Pinpoint the cell where the given text exists, returning its (X, Y) midpoint coordinate. 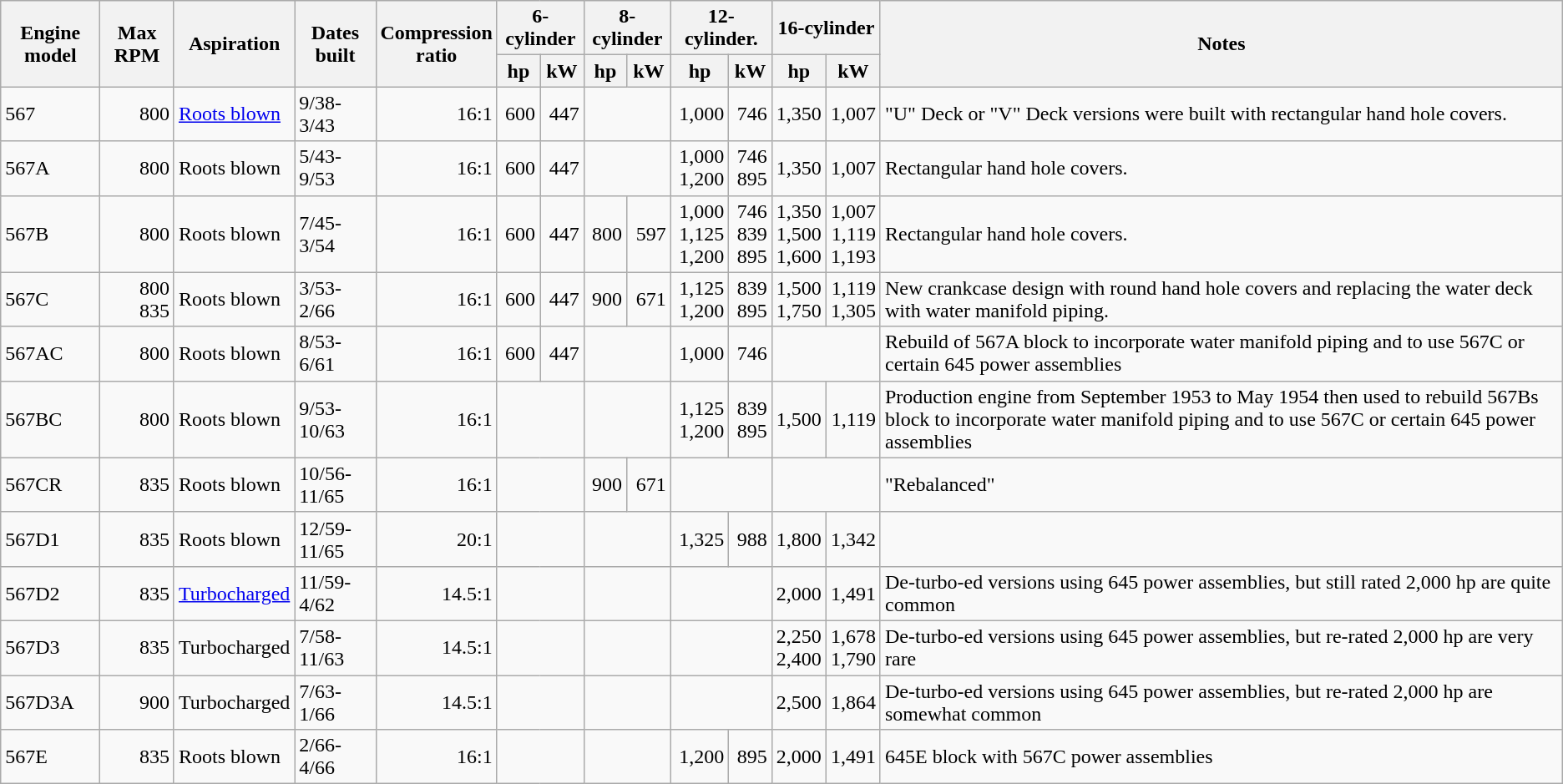
11/59-4/62 (336, 593)
1,800 (798, 539)
"U" Deck or "V" Deck versions were built with rectangular hand hole covers. (1221, 114)
567D3A (50, 701)
567A (50, 169)
New crankcase design with round hand hole covers and replacing the water deck with water manifold piping. (1221, 299)
567D2 (50, 593)
Compressionratio (436, 43)
8-cylinder (627, 28)
1,119 (853, 419)
7/63-1/66 (336, 701)
16-cylinder (826, 28)
Aspiration (234, 43)
3/53-2/66 (336, 299)
1,342 (853, 539)
800835 (137, 299)
9/53-10/63 (336, 419)
7/45-3/54 (336, 234)
1,6781,790 (853, 648)
746839895 (751, 234)
De-turbo-ed versions using 645 power assemblies, but re-rated 2,000 hp are somewhat common (1221, 701)
988 (751, 539)
6-cylinder (540, 28)
1,5001,750 (798, 299)
Rebuild of 567A block to incorporate water manifold piping and to use 567C or certain 645 power assemblies (1221, 354)
Engine model (50, 43)
1,0001,1251,200 (700, 234)
567C (50, 299)
Max RPM (137, 43)
20:1 (436, 539)
567D1 (50, 539)
8/53-6/61 (336, 354)
895 (751, 756)
12/59-11/65 (336, 539)
1,0071,1191,193 (853, 234)
567 (50, 114)
567BC (50, 419)
9/38-3/43 (336, 114)
2,500 (798, 701)
De-turbo-ed versions using 645 power assemblies, but still rated 2,000 hp are quite common (1221, 593)
2/66-4/66 (336, 756)
567B (50, 234)
567E (50, 756)
1,1191,305 (853, 299)
Dates built (336, 43)
1,864 (853, 701)
10/56-11/65 (336, 484)
5/43-9/53 (336, 169)
567D3 (50, 648)
12-cylinder. (721, 28)
567CR (50, 484)
645E block with 567C power assemblies (1221, 756)
1,200 (700, 756)
De-turbo-ed versions using 645 power assemblies, but re-rated 2,000 hp are very rare (1221, 648)
597 (650, 234)
1,0001,200 (700, 169)
"Rebalanced" (1221, 484)
1,3501,5001,600 (798, 234)
7/58-11/63 (336, 648)
567AC (50, 354)
1,500 (798, 419)
1,325 (700, 539)
746895 (751, 169)
Notes (1221, 43)
2,2502,400 (798, 648)
